Provide the (X, Y) coordinate of the cell's center where the given text is located.  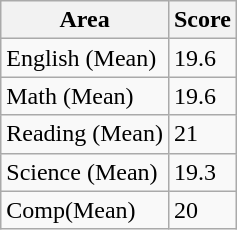
19.3 (202, 172)
Score (202, 20)
Area (85, 20)
English (Mean) (85, 58)
Science (Mean) (85, 172)
20 (202, 210)
Comp(Mean) (85, 210)
Math (Mean) (85, 96)
21 (202, 134)
Reading (Mean) (85, 134)
